Locate the cell with the specified text and output its (X, Y) center coordinate. 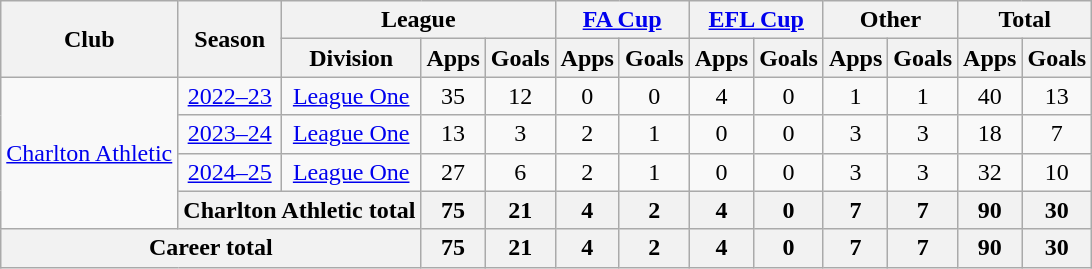
Career total (211, 248)
EFL Cup (756, 20)
35 (453, 96)
6 (520, 172)
18 (990, 134)
Division (352, 58)
12 (520, 96)
32 (990, 172)
League (418, 20)
40 (990, 96)
Season (230, 39)
2023–24 (230, 134)
2022–23 (230, 96)
Charlton Athletic total (300, 210)
Club (90, 39)
FA Cup (622, 20)
Other (890, 20)
Total (1025, 20)
Charlton Athletic (90, 153)
2024–25 (230, 172)
10 (1057, 172)
27 (453, 172)
